Output the [X, Y] coordinate of the center of the cell containing the given text.  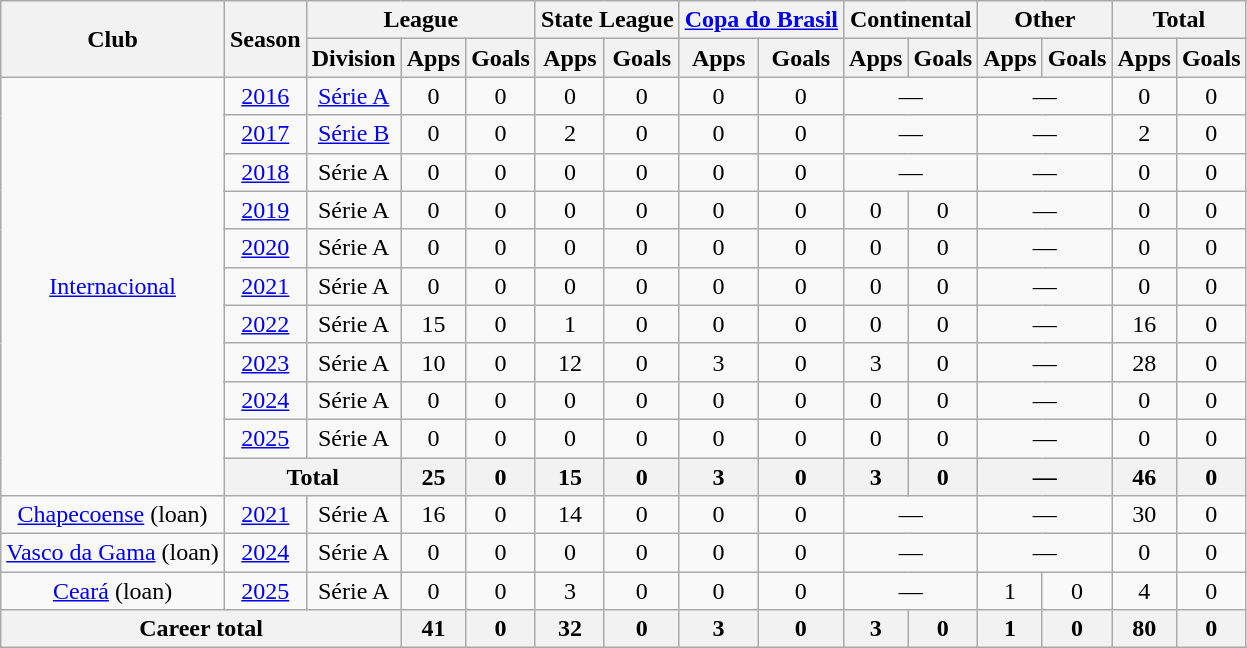
Club [113, 39]
28 [1144, 362]
2017 [265, 134]
2020 [265, 248]
32 [570, 629]
Ceará (loan) [113, 591]
Career total [201, 629]
14 [570, 515]
State League [607, 20]
2016 [265, 96]
League [420, 20]
46 [1144, 477]
Série B [354, 134]
Chapecoense (loan) [113, 515]
10 [433, 362]
Continental [911, 20]
Copa do Brasil [761, 20]
Other [1045, 20]
Internacional [113, 286]
30 [1144, 515]
4 [1144, 591]
2022 [265, 324]
2018 [265, 172]
12 [570, 362]
25 [433, 477]
Division [354, 58]
41 [433, 629]
2023 [265, 362]
Vasco da Gama (loan) [113, 553]
2019 [265, 210]
Season [265, 39]
80 [1144, 629]
